Detect which cell encompasses the target text, then output its [X, Y] center coordinate. 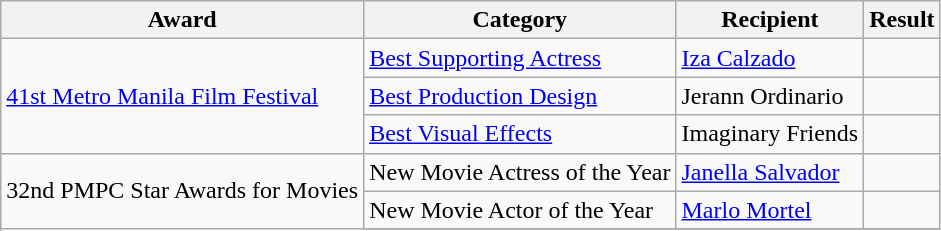
Imaginary Friends [770, 134]
Best Production Design [520, 96]
32nd PMPC Star Awards for Movies [182, 191]
Category [520, 20]
41st Metro Manila Film Festival [182, 96]
Result [902, 20]
Marlo Mortel [770, 210]
Iza Calzado [770, 58]
Award [182, 20]
New Movie Actress of the Year [520, 172]
Janella Salvador [770, 172]
Best Supporting Actress [520, 58]
New Movie Actor of the Year [520, 210]
Jerann Ordinario [770, 96]
Recipient [770, 20]
Best Visual Effects [520, 134]
